Detect which cell encompasses the target text, then output its [x, y] center coordinate. 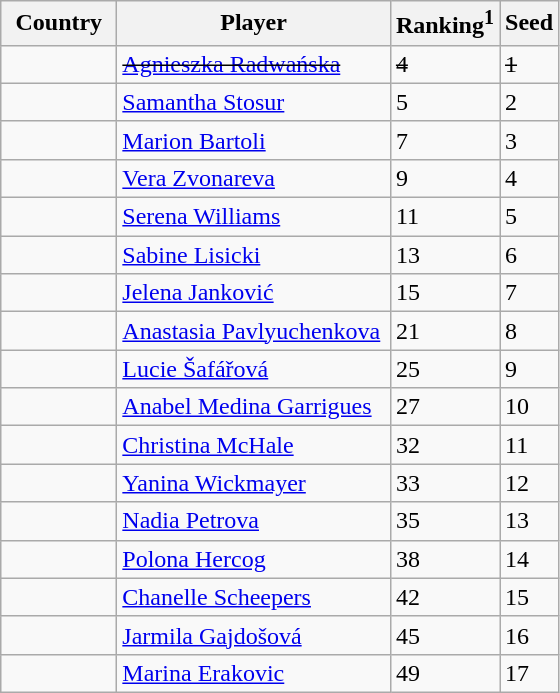
Christina McHale [254, 445]
Serena Williams [254, 217]
35 [444, 521]
Jelena Janković [254, 293]
Seed [530, 24]
Marina Erakovic [254, 673]
Jarmila Gajdošová [254, 635]
10 [530, 407]
8 [530, 331]
33 [444, 483]
1 [530, 64]
Anabel Medina Garrigues [254, 407]
Player [254, 24]
Agnieszka Radwańska [254, 64]
Nadia Petrova [254, 521]
16 [530, 635]
32 [444, 445]
Vera Zvonareva [254, 178]
Anastasia Pavlyuchenkova [254, 331]
14 [530, 559]
49 [444, 673]
45 [444, 635]
Marion Bartoli [254, 140]
2 [530, 102]
Lucie Šafářová [254, 369]
Country [59, 24]
Chanelle Scheepers [254, 597]
6 [530, 255]
25 [444, 369]
Polona Hercog [254, 559]
27 [444, 407]
42 [444, 597]
Sabine Lisicki [254, 255]
Yanina Wickmayer [254, 483]
17 [530, 673]
12 [530, 483]
3 [530, 140]
Ranking1 [444, 24]
21 [444, 331]
Samantha Stosur [254, 102]
38 [444, 559]
